Scan for the cell matching the given text and deliver its [x, y] coordinate at center. 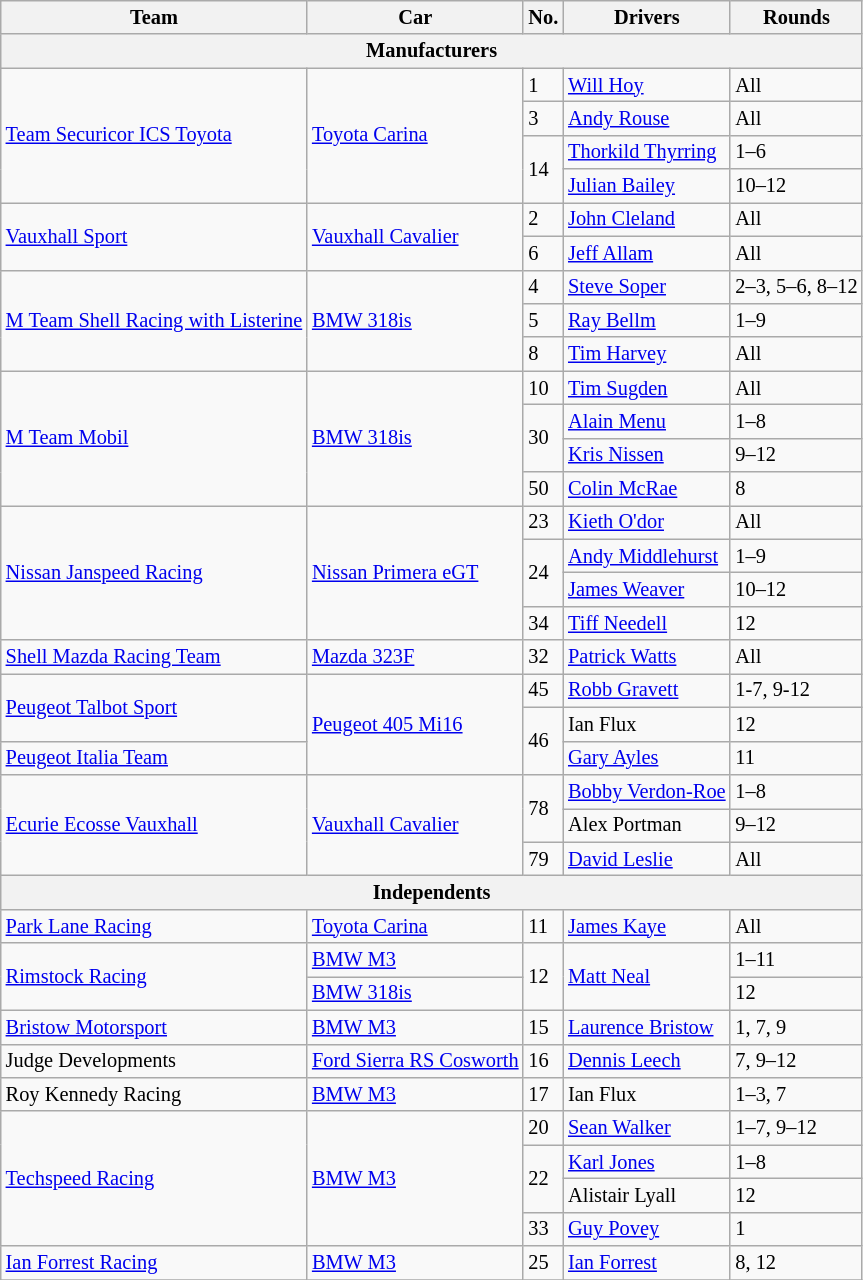
Colin McRae [646, 489]
7, 9–12 [796, 1061]
Jeff Allam [646, 253]
Kieth O'dor [646, 522]
Matt Neal [646, 976]
Tiff Needell [646, 623]
4 [543, 287]
Rounds [796, 17]
Drivers [646, 17]
James Weaver [646, 589]
33 [543, 1229]
78 [543, 808]
Laurence Bristow [646, 1027]
16 [543, 1061]
79 [543, 859]
Mazda 323F [415, 657]
Andy Middlehurst [646, 556]
Dennis Leech [646, 1061]
23 [543, 522]
Alain Menu [646, 421]
Independents [432, 892]
Ray Bellm [646, 320]
Rimstock Racing [154, 976]
30 [543, 438]
20 [543, 1128]
Steve Soper [646, 287]
Car [415, 17]
Roy Kennedy Racing [154, 1094]
Bristow Motorsport [154, 1027]
17 [543, 1094]
Nissan Janspeed Racing [154, 572]
Gary Ayles [646, 758]
14 [543, 168]
Julian Bailey [646, 186]
M Team Mobil [154, 438]
34 [543, 623]
10 [543, 388]
Alex Portman [646, 825]
5 [543, 320]
Bobby Verdon-Roe [646, 791]
25 [543, 1263]
Thorkild Thyrring [646, 152]
1–7, 9–12 [796, 1128]
No. [543, 17]
Ecurie Ecosse Vauxhall [154, 824]
50 [543, 489]
22 [543, 1178]
Nissan Primera eGT [415, 572]
Kris Nissen [646, 455]
Tim Sugden [646, 388]
24 [543, 572]
45 [543, 690]
3 [543, 118]
David Leslie [646, 859]
Team [154, 17]
2 [543, 219]
Andy Rouse [646, 118]
Ian Forrest [646, 1263]
32 [543, 657]
8, 12 [796, 1263]
Robb Gravett [646, 690]
James Kaye [646, 926]
Park Lane Racing [154, 926]
Guy Povey [646, 1229]
Sean Walker [646, 1128]
Tim Harvey [646, 354]
Vauxhall Sport [154, 236]
6 [543, 253]
Peugeot 405 Mi16 [415, 724]
John Cleland [646, 219]
1–11 [796, 960]
Alistair Lyall [646, 1195]
Team Securicor ICS Toyota [154, 136]
Peugeot Italia Team [154, 758]
1–3, 7 [796, 1094]
Will Hoy [646, 85]
1-7, 9-12 [796, 690]
1–6 [796, 152]
Karl Jones [646, 1162]
Judge Developments [154, 1061]
Patrick Watts [646, 657]
Peugeot Talbot Sport [154, 706]
Techspeed Racing [154, 1178]
2–3, 5–6, 8–12 [796, 287]
Manufacturers [432, 51]
1, 7, 9 [796, 1027]
Shell Mazda Racing Team [154, 657]
Ian Forrest Racing [154, 1263]
15 [543, 1027]
46 [543, 740]
M Team Shell Racing with Listerine [154, 320]
Ford Sierra RS Cosworth [415, 1061]
